From the cell containing the given text, extract its center point as (x, y) coordinate. 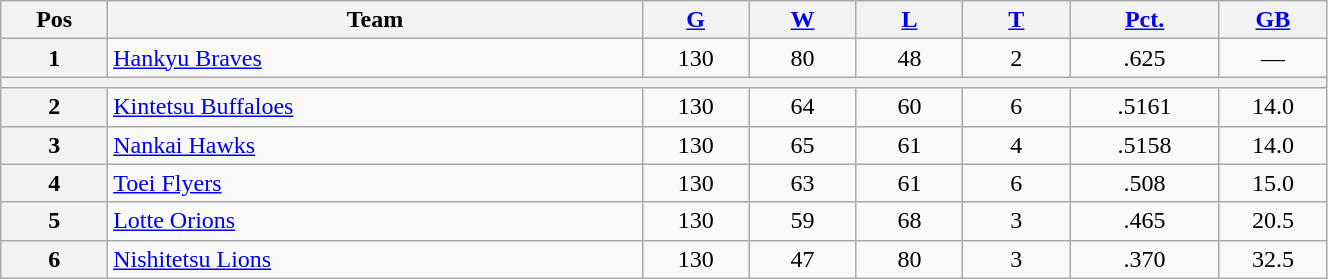
63 (802, 183)
Nankai Hawks (376, 145)
.625 (1145, 58)
68 (910, 221)
48 (910, 58)
Pos (54, 20)
Lotte Orions (376, 221)
G (696, 20)
Hankyu Braves (376, 58)
.465 (1145, 221)
Team (376, 20)
47 (802, 259)
20.5 (1272, 221)
L (910, 20)
W (802, 20)
Kintetsu Buffaloes (376, 107)
GB (1272, 20)
T (1016, 20)
15.0 (1272, 183)
65 (802, 145)
64 (802, 107)
— (1272, 58)
5 (54, 221)
1 (54, 58)
.508 (1145, 183)
.370 (1145, 259)
Pct. (1145, 20)
32.5 (1272, 259)
60 (910, 107)
Toei Flyers (376, 183)
Nishitetsu Lions (376, 259)
59 (802, 221)
.5158 (1145, 145)
.5161 (1145, 107)
